Identify which cell holds the provided text, then report its (X, Y) central coordinate. 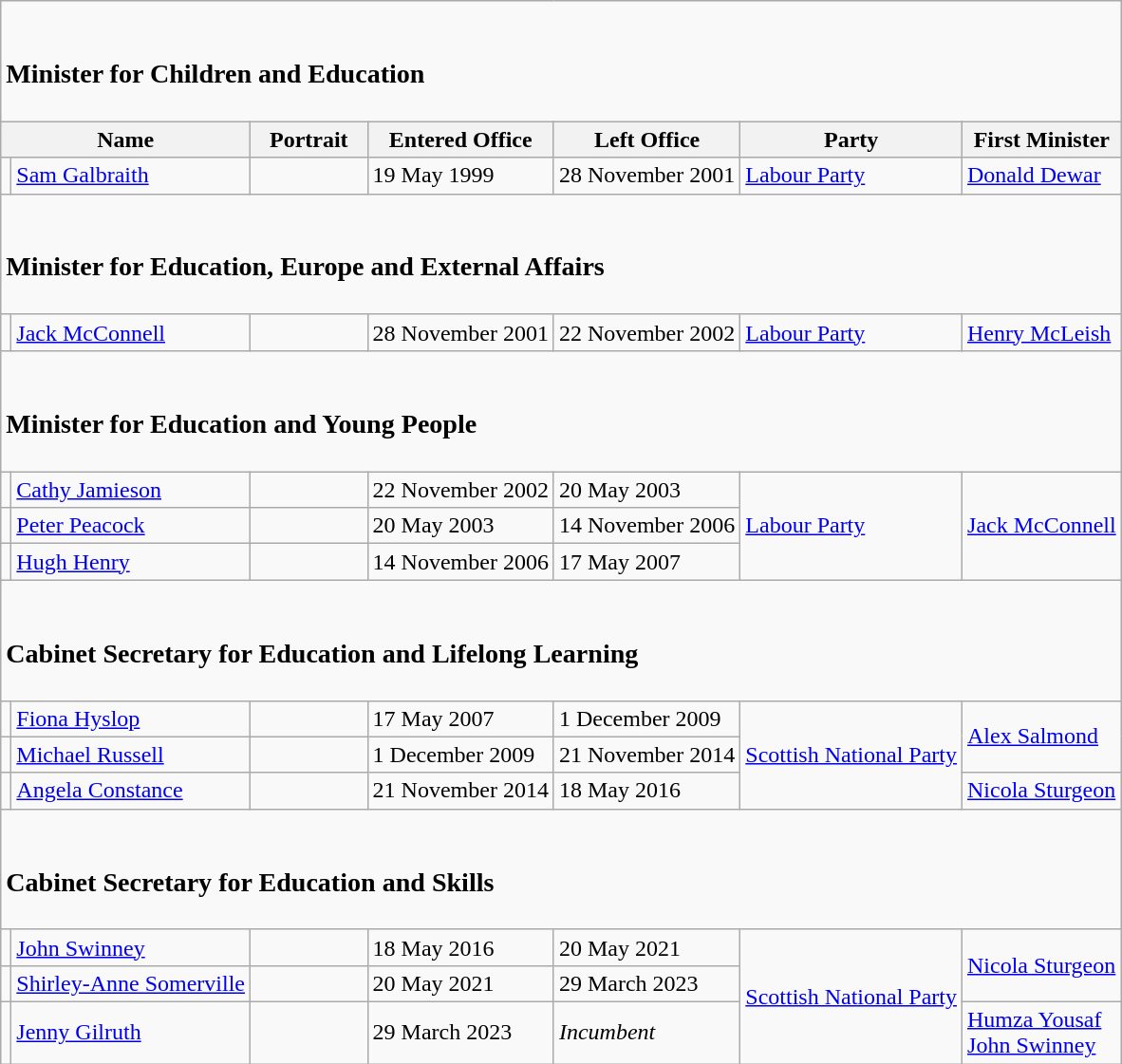
Fiona Hyslop (131, 719)
Michael Russell (131, 755)
Henry McLeish (1042, 332)
Jenny Gilruth (131, 1033)
Minister for Education and Young People (561, 410)
Donald Dewar (1042, 176)
Incumbent (646, 1033)
Cabinet Secretary for Education and Lifelong Learning (561, 640)
Name (125, 140)
Minister for Children and Education (561, 61)
Party (851, 140)
Angela Constance (131, 791)
Peter Peacock (131, 526)
John Swinney (131, 947)
Portrait (309, 140)
Humza YousafJohn Swinney (1042, 1033)
Cabinet Secretary for Education and Skills (561, 869)
Hugh Henry (131, 562)
First Minister (1042, 140)
19 May 1999 (460, 176)
Entered Office (460, 140)
Cathy Jamieson (131, 490)
Minister for Education, Europe and External Affairs (561, 254)
Left Office (646, 140)
Sam Galbraith (131, 176)
Shirley-Anne Somerville (131, 983)
Alex Salmond (1042, 737)
